Determine the (x, y) coordinate at the center of the cell enclosing the given text.  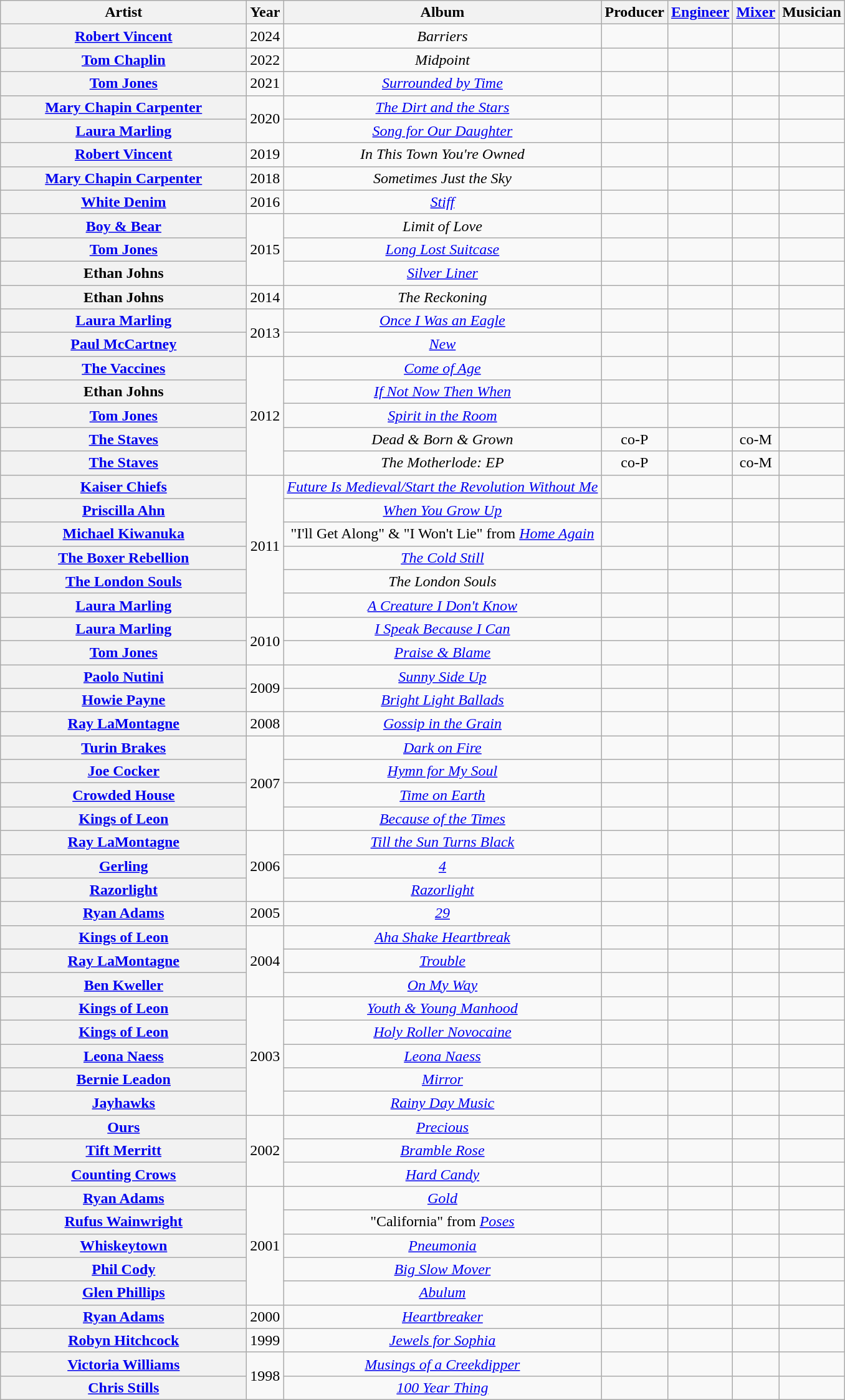
2020 (265, 119)
Abulum (442, 1293)
Pneumonia (442, 1245)
The Cold Still (442, 558)
Dark on Fire (442, 748)
Chris Stills (123, 1388)
On My Way (442, 984)
Mixer (756, 12)
2010 (265, 640)
2009 (265, 688)
The Motherlode: EP (442, 463)
Tom Chaplin (123, 60)
Counting Crows (123, 1174)
Gerling (123, 866)
Youth & Young Manhood (442, 1008)
Heartbreaker (442, 1317)
2013 (265, 333)
Rufus Wainwright (123, 1222)
Crowded House (123, 795)
Artist (123, 12)
Boy & Bear (123, 226)
Time on Earth (442, 795)
Dead & Born & Grown (442, 439)
2012 (265, 416)
Surrounded by Time (442, 83)
Bernie Leadon (123, 1080)
White Denim (123, 202)
Silver Liner (442, 273)
Musician (812, 12)
2019 (265, 155)
"I'll Get Along" & "I Won't Lie" from Home Again (442, 534)
Year (265, 12)
The Dirt and the Stars (442, 107)
Jewels for Sophia (442, 1340)
Victoria Williams (123, 1364)
Whiskeytown (123, 1245)
Praise & Blame (442, 652)
Joe Cocker (123, 771)
Album (442, 12)
2022 (265, 60)
When You Grow Up (442, 510)
1998 (265, 1376)
Precious (442, 1127)
"California" from Poses (442, 1222)
Stiff (442, 202)
The Vaccines (123, 368)
The Boxer Rebellion (123, 558)
A Creature I Don't Know (442, 605)
I Speak Because I Can (442, 629)
Gold (442, 1198)
Sunny Side Up (442, 676)
Trouble (442, 961)
Spirit in the Room (442, 416)
2018 (265, 178)
Turin Brakes (123, 748)
New (442, 345)
2014 (265, 297)
2000 (265, 1317)
Producer (634, 12)
Come of Age (442, 368)
Howie Payne (123, 700)
29 (442, 913)
Tift Merritt (123, 1151)
Paolo Nutini (123, 676)
Sometimes Just the Sky (442, 178)
2006 (265, 866)
Future Is Medieval/Start the Revolution Without Me (442, 487)
Mirror (442, 1080)
Rainy Day Music (442, 1103)
Hard Candy (442, 1174)
Engineer (700, 12)
2008 (265, 724)
2011 (265, 546)
1999 (265, 1340)
If Not Now Then When (442, 392)
Priscilla Ahn (123, 510)
Barriers (442, 36)
The Reckoning (442, 297)
Ours (123, 1127)
Hymn for My Soul (442, 771)
Big Slow Mover (442, 1269)
Aha Shake Heartbreak (442, 937)
2007 (265, 783)
2021 (265, 83)
Long Lost Suitcase (442, 249)
Musings of a Creekdipper (442, 1364)
Ben Kweller (123, 984)
2016 (265, 202)
Phil Cody (123, 1269)
2015 (265, 249)
Paul McCartney (123, 345)
Once I Was an Eagle (442, 321)
Till the Sun Turns Black (442, 842)
Bramble Rose (442, 1151)
Gossip in the Grain (442, 724)
Holy Roller Novocaine (442, 1032)
In This Town You're Owned (442, 155)
Jayhawks (123, 1103)
Song for Our Daughter (442, 131)
Bright Light Ballads (442, 700)
Kaiser Chiefs (123, 487)
4 (442, 866)
2005 (265, 913)
Glen Phillips (123, 1293)
Robyn Hitchcock (123, 1340)
100 Year Thing (442, 1388)
2003 (265, 1055)
Limit of Love (442, 226)
2024 (265, 36)
2001 (265, 1245)
2004 (265, 961)
Because of the Times (442, 819)
Michael Kiwanuka (123, 534)
Midpoint (442, 60)
2002 (265, 1151)
